Return [X, Y] of the center of cell containing provided text 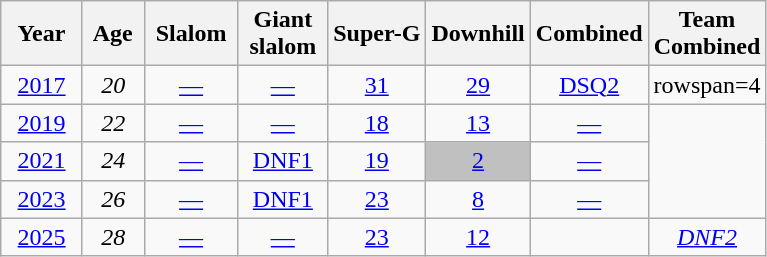
Slalom [191, 34]
Giant slalom [283, 34]
2 [478, 161]
2023 [42, 199]
26 [113, 199]
Downhill [478, 34]
Year [42, 34]
TeamCombined [707, 34]
20 [113, 85]
19 [377, 161]
DSQ2 [589, 85]
2025 [42, 237]
13 [478, 123]
22 [113, 123]
8 [478, 199]
31 [377, 85]
DNF2 [707, 237]
2021 [42, 161]
29 [478, 85]
rowspan=4 [707, 85]
2019 [42, 123]
12 [478, 237]
24 [113, 161]
2017 [42, 85]
28 [113, 237]
Combined [589, 34]
Age [113, 34]
Super-G [377, 34]
18 [377, 123]
